Pinpoint the cell where the given text exists, returning its [X, Y] midpoint coordinate. 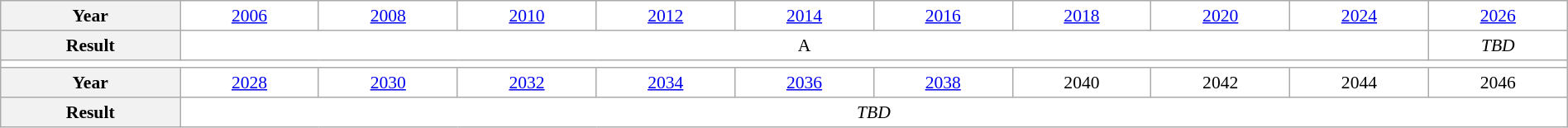
2018 [1082, 16]
2024 [1360, 16]
2028 [250, 83]
2026 [1498, 16]
2030 [388, 83]
2012 [666, 16]
2016 [943, 16]
2040 [1082, 83]
2038 [943, 83]
2020 [1221, 16]
2036 [805, 83]
2014 [805, 16]
2010 [527, 16]
2034 [666, 83]
2046 [1498, 83]
2032 [527, 83]
2006 [250, 16]
2044 [1360, 83]
2008 [388, 16]
A [805, 45]
2042 [1221, 83]
